Provide the [X, Y] coordinate of the cell's center where the given text is located.  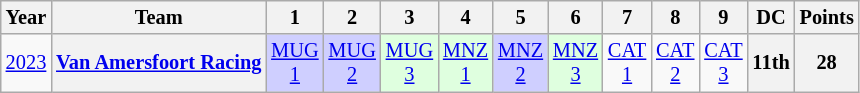
2 [352, 17]
MUG1 [294, 63]
Team [158, 17]
Year [26, 17]
11th [772, 63]
CAT1 [627, 63]
Points [827, 17]
MUG3 [410, 63]
MNZ3 [576, 63]
CAT3 [723, 63]
MNZ1 [466, 63]
9 [723, 17]
28 [827, 63]
CAT2 [675, 63]
3 [410, 17]
1 [294, 17]
MUG2 [352, 63]
DC [772, 17]
7 [627, 17]
2023 [26, 63]
4 [466, 17]
5 [520, 17]
Van Amersfoort Racing [158, 63]
6 [576, 17]
8 [675, 17]
MNZ2 [520, 63]
